Pinpoint the cell where the given text exists, returning its (x, y) midpoint coordinate. 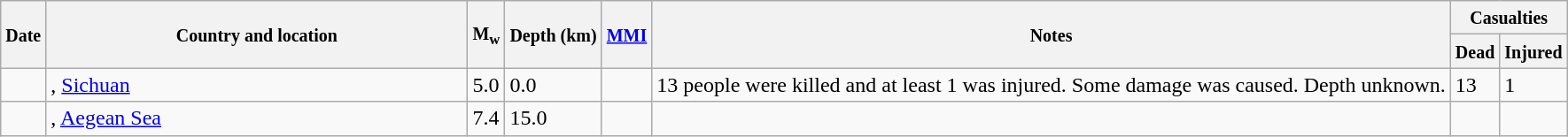
Dead (1475, 51)
15.0 (553, 118)
Casualties (1509, 18)
7.4 (486, 118)
Date (23, 34)
, Aegean Sea (257, 118)
Mw (486, 34)
1 (1533, 85)
Injured (1533, 51)
0.0 (553, 85)
13 people were killed and at least 1 was injured. Some damage was caused. Depth unknown. (1051, 85)
Country and location (257, 34)
MMI (627, 34)
Notes (1051, 34)
, Sichuan (257, 85)
13 (1475, 85)
Depth (km) (553, 34)
5.0 (486, 85)
